Capture the cell that displays the provided text and extract its [X, Y] central coordinate. 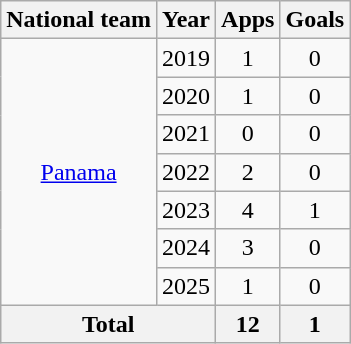
12 [248, 324]
Apps [248, 20]
2019 [186, 58]
National team [79, 20]
2 [248, 172]
2021 [186, 134]
4 [248, 210]
3 [248, 248]
Total [108, 324]
2020 [186, 96]
Goals [315, 20]
2023 [186, 210]
2024 [186, 248]
2025 [186, 286]
2022 [186, 172]
Panama [79, 172]
Year [186, 20]
